From the cell containing the given text, extract its center point as (X, Y) coordinate. 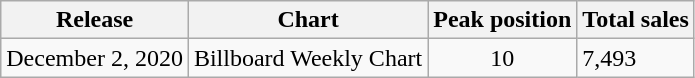
December 2, 2020 (95, 58)
Chart (308, 20)
7,493 (636, 58)
Billboard Weekly Chart (308, 58)
Total sales (636, 20)
10 (502, 58)
Release (95, 20)
Peak position (502, 20)
